Scan for the cell matching the given text and deliver its [X, Y] coordinate at center. 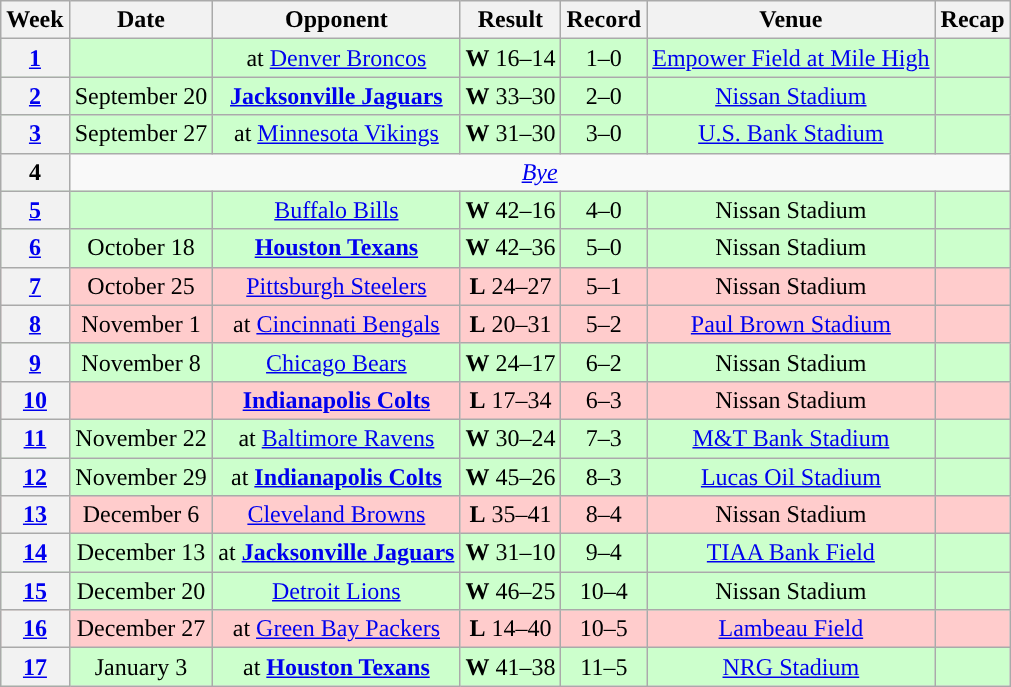
December 27 [141, 629]
Lucas Oil Stadium [791, 477]
16 [35, 629]
Indianapolis Colts [336, 400]
at Houston Texans [336, 667]
Empower Field at Mile High [791, 58]
Paul Brown Stadium [791, 324]
5–2 [604, 324]
5 [35, 210]
W 16–14 [510, 58]
Result [510, 20]
W 42–16 [510, 210]
2–0 [604, 96]
10 [35, 400]
Record [604, 20]
November 29 [141, 477]
at Jacksonville Jaguars [336, 553]
Bye [540, 172]
L 14–40 [510, 629]
7–3 [604, 438]
8–4 [604, 515]
at Cincinnati Bengals [336, 324]
at Denver Broncos [336, 58]
L 24–27 [510, 286]
November 1 [141, 324]
at Minnesota Vikings [336, 134]
4 [35, 172]
at Indianapolis Colts [336, 477]
Venue [791, 20]
Recap [972, 20]
W 46–25 [510, 591]
W 31–10 [510, 553]
NRG Stadium [791, 667]
4–0 [604, 210]
17 [35, 667]
W 24–17 [510, 362]
6 [35, 248]
W 31–30 [510, 134]
November 22 [141, 438]
10–4 [604, 591]
at Baltimore Ravens [336, 438]
11–5 [604, 667]
9–4 [604, 553]
December 13 [141, 553]
8–3 [604, 477]
November 8 [141, 362]
3–0 [604, 134]
L 17–34 [510, 400]
5–0 [604, 248]
5–1 [604, 286]
13 [35, 515]
December 20 [141, 591]
7 [35, 286]
Week [35, 20]
10–5 [604, 629]
W 42–36 [510, 248]
3 [35, 134]
M&T Bank Stadium [791, 438]
2 [35, 96]
U.S. Bank Stadium [791, 134]
Buffalo Bills [336, 210]
Houston Texans [336, 248]
October 18 [141, 248]
TIAA Bank Field [791, 553]
Jacksonville Jaguars [336, 96]
6–3 [604, 400]
at Green Bay Packers [336, 629]
1 [35, 58]
W 30–24 [510, 438]
December 6 [141, 515]
Chicago Bears [336, 362]
October 25 [141, 286]
W 41–38 [510, 667]
11 [35, 438]
Detroit Lions [336, 591]
L 35–41 [510, 515]
W 33–30 [510, 96]
September 27 [141, 134]
9 [35, 362]
Date [141, 20]
6–2 [604, 362]
January 3 [141, 667]
L 20–31 [510, 324]
Lambeau Field [791, 629]
14 [35, 553]
Cleveland Browns [336, 515]
1–0 [604, 58]
12 [35, 477]
15 [35, 591]
Pittsburgh Steelers [336, 286]
8 [35, 324]
September 20 [141, 96]
Opponent [336, 20]
W 45–26 [510, 477]
